Return the (X, Y) coordinate for the center point of the cell that contains the specified text.  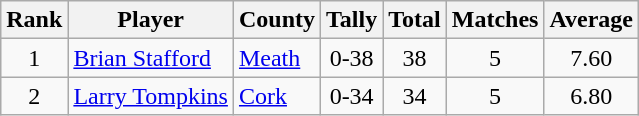
Cork (276, 96)
Meath (276, 58)
38 (415, 58)
2 (34, 96)
6.80 (592, 96)
Tally (352, 20)
Larry Tompkins (151, 96)
0-38 (352, 58)
Total (415, 20)
Matches (495, 20)
0-34 (352, 96)
Player (151, 20)
County (276, 20)
Rank (34, 20)
34 (415, 96)
7.60 (592, 58)
Average (592, 20)
1 (34, 58)
Brian Stafford (151, 58)
